From the cell containing the given text, extract its center point as [x, y] coordinate. 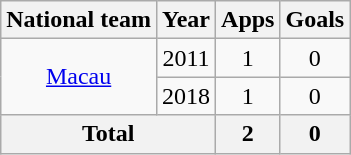
Year [186, 20]
Goals [315, 20]
2011 [186, 58]
Total [108, 134]
2 [248, 134]
2018 [186, 96]
Macau [79, 77]
National team [79, 20]
Apps [248, 20]
